Provide the (x, y) coordinate of the cell's center where the given text is located.  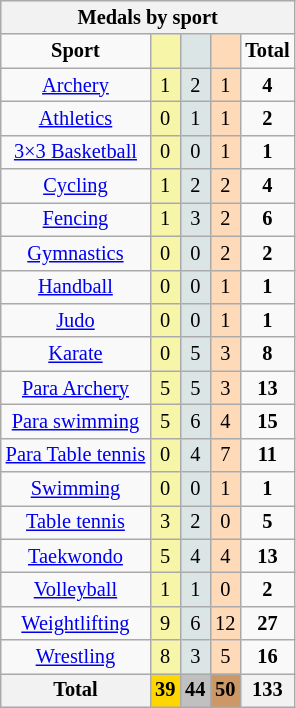
133 (267, 690)
Gymnastics (76, 253)
Cycling (76, 186)
Karate (76, 354)
Sport (76, 51)
Weightlifting (76, 623)
Handball (76, 287)
Para swimming (76, 421)
44 (195, 690)
Medals by sport (148, 17)
Volleyball (76, 589)
27 (267, 623)
11 (267, 455)
Judo (76, 320)
9 (165, 623)
7 (225, 455)
Wrestling (76, 657)
12 (225, 623)
Fencing (76, 219)
50 (225, 690)
39 (165, 690)
Table tennis (76, 522)
Para Table tennis (76, 455)
Swimming (76, 489)
Taekwondo (76, 556)
Para Archery (76, 388)
3×3 Basketball (76, 152)
15 (267, 421)
Athletics (76, 118)
Archery (76, 85)
16 (267, 657)
